Output the [X, Y] coordinate of the center of the cell containing the given text.  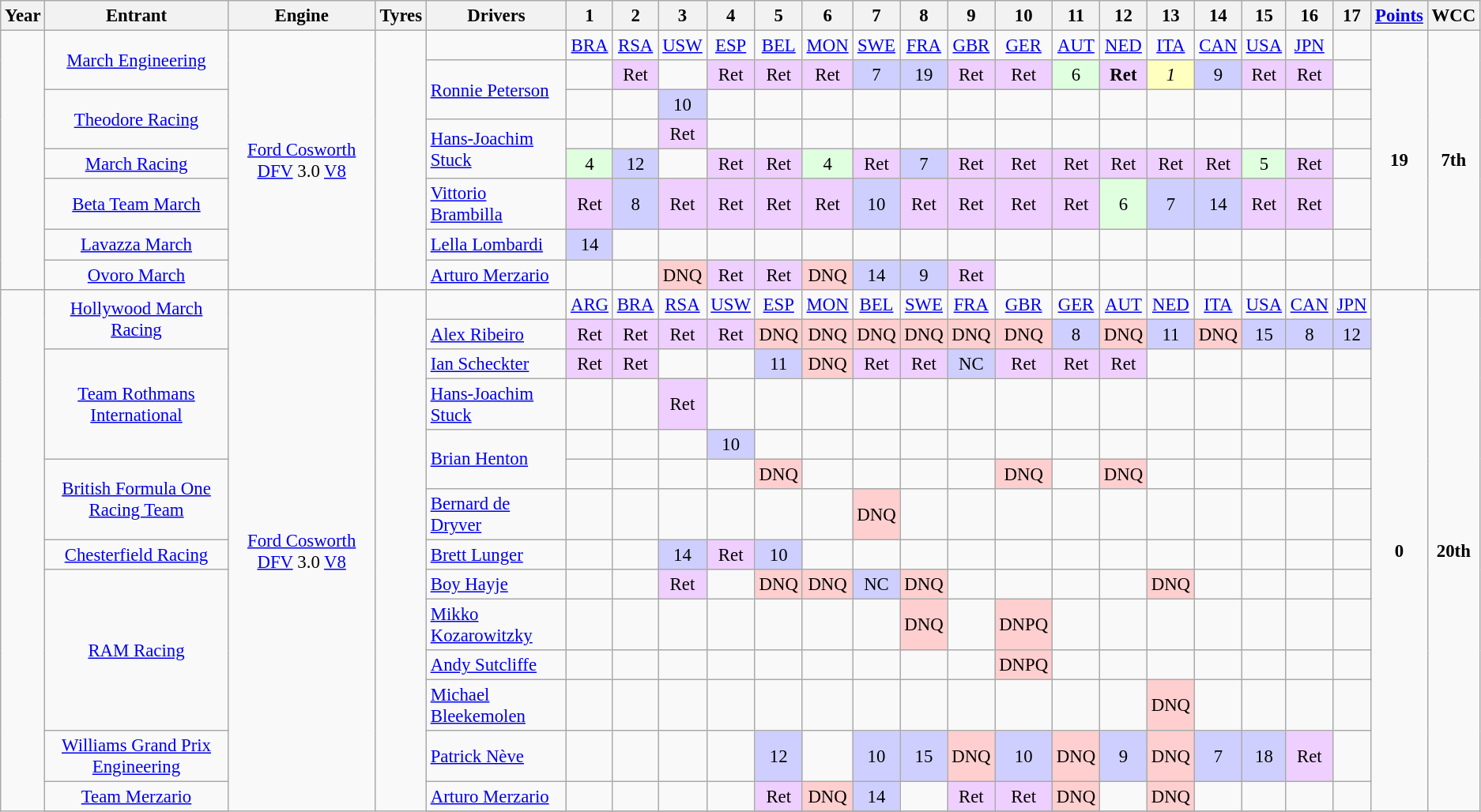
Year [23, 16]
Chesterfield Racing [136, 554]
Team Merzario [136, 797]
20th [1453, 550]
Brett Lunger [496, 554]
0 [1399, 550]
ARG [590, 304]
British Formula One Racing Team [136, 499]
Ronnie Peterson [496, 90]
Lella Lombardi [496, 245]
Hollywood March Racing [136, 319]
Ovoro March [136, 275]
Michael Bleekemolen [496, 706]
13 [1170, 16]
Lavazza March [136, 245]
Drivers [496, 16]
Team Rothmans International [136, 404]
Engine [302, 16]
Ian Scheckter [496, 363]
Theodore Racing [136, 120]
RAM Racing [136, 650]
2 [635, 16]
18 [1264, 757]
Boy Hayje [496, 585]
Patrick Nève [496, 757]
March Racing [136, 164]
Beta Team March [136, 204]
Bernard de Dryver [496, 515]
16 [1309, 16]
Entrant [136, 16]
Williams Grand Prix Engineering [136, 757]
Tyres [401, 16]
7th [1453, 160]
Brian Henton [496, 460]
3 [683, 16]
Andy Sutcliffe [496, 665]
Mikko Kozarowitzky [496, 626]
17 [1351, 16]
Alex Ribeiro [496, 334]
March Engineering [136, 60]
Vittorio Brambilla [496, 204]
Points [1399, 16]
WCC [1453, 16]
